Pinpoint the cell where the given text exists, returning its [X, Y] midpoint coordinate. 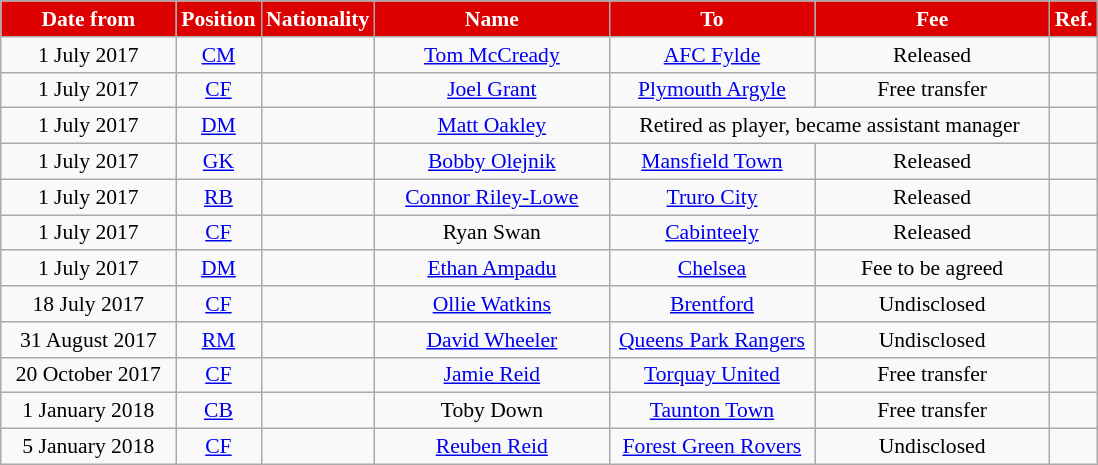
David Wheeler [492, 340]
Tom McCready [492, 55]
CB [218, 411]
18 July 2017 [88, 304]
5 January 2018 [88, 447]
GK [218, 162]
20 October 2017 [88, 375]
Ryan Swan [492, 233]
Forest Green Rovers [712, 447]
Plymouth Argyle [712, 90]
31 August 2017 [88, 340]
Connor Riley-Lowe [492, 197]
Bobby Olejnik [492, 162]
RM [218, 340]
Ref. [1074, 19]
Toby Down [492, 411]
Name [492, 19]
Torquay United [712, 375]
Brentford [712, 304]
Chelsea [712, 269]
Date from [88, 19]
Truro City [712, 197]
Fee to be agreed [932, 269]
Cabinteely [712, 233]
Jamie Reid [492, 375]
Mansfield Town [712, 162]
Position [218, 19]
Queens Park Rangers [712, 340]
1 January 2018 [88, 411]
RB [218, 197]
CM [218, 55]
Ollie Watkins [492, 304]
To [712, 19]
Taunton Town [712, 411]
Matt Oakley [492, 126]
Ethan Ampadu [492, 269]
Retired as player, became assistant manager [829, 126]
Nationality [318, 19]
Joel Grant [492, 90]
Fee [932, 19]
AFC Fylde [712, 55]
Reuben Reid [492, 447]
